From the cell containing the given text, extract its center point as (X, Y) coordinate. 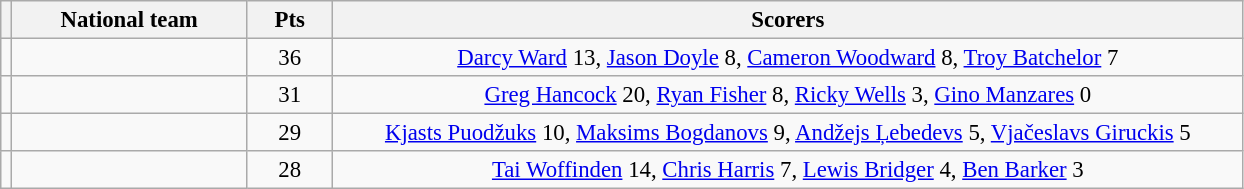
Scorers (788, 20)
36 (290, 58)
28 (290, 170)
Greg Hancock 20, Ryan Fisher 8, Ricky Wells 3, Gino Manzares 0 (788, 95)
29 (290, 133)
Tai Woffinden 14, Chris Harris 7, Lewis Bridger 4, Ben Barker 3 (788, 170)
Darcy Ward 13, Jason Doyle 8, Cameron Woodward 8, Troy Batchelor 7 (788, 58)
Kjasts Puodžuks 10, Maksims Bogdanovs 9, Andžejs Ļebedevs 5, Vjačeslavs Giruckis 5 (788, 133)
Pts (290, 20)
31 (290, 95)
National team (129, 20)
